Search for the cell housing the specified text and yield its (X, Y) center coordinate. 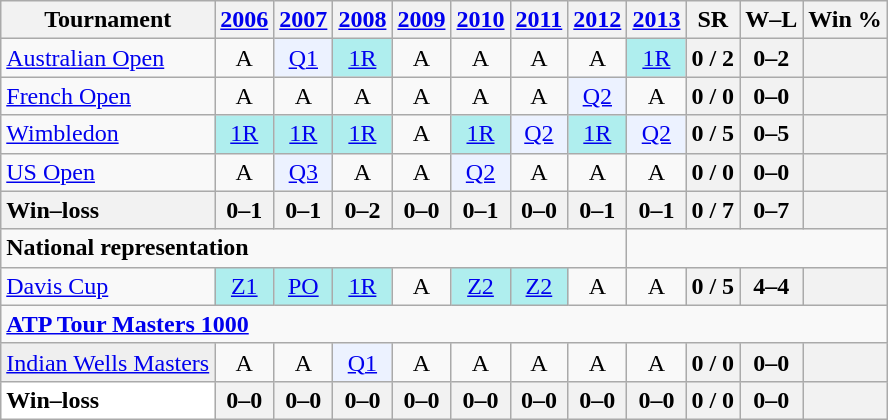
2007 (304, 20)
Australian Open (108, 58)
2010 (480, 20)
Tournament (108, 20)
2012 (598, 20)
2009 (422, 20)
Win % (846, 20)
National representation (314, 248)
0–7 (772, 210)
Indian Wells Masters (108, 362)
French Open (108, 96)
0 / 2 (713, 58)
Z1 (244, 286)
PO (304, 286)
ATP Tour Masters 1000 (444, 324)
2006 (244, 20)
2011 (539, 20)
2013 (656, 20)
2008 (362, 20)
Wimbledon (108, 134)
US Open (108, 172)
4–4 (772, 286)
W–L (772, 20)
Davis Cup (108, 286)
Q3 (304, 172)
0 / 7 (713, 210)
0–5 (772, 134)
SR (713, 20)
